Provide the (X, Y) coordinate of the cell's center where the given text is located.  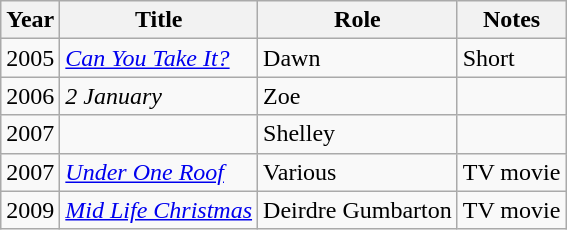
Year (30, 20)
2 January (159, 96)
Title (159, 20)
Dawn (358, 58)
Can You Take It? (159, 58)
2006 (30, 96)
Shelley (358, 134)
Under One Roof (159, 172)
Zoe (358, 96)
2009 (30, 210)
2005 (30, 58)
Role (358, 20)
Mid Life Christmas (159, 210)
Deirdre Gumbarton (358, 210)
Notes (512, 20)
Various (358, 172)
Short (512, 58)
